From the cell containing the given text, extract its center point as [x, y] coordinate. 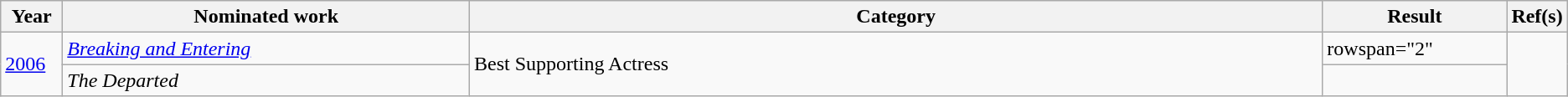
Result [1415, 17]
Best Supporting Actress [896, 64]
2006 [32, 64]
rowspan="2" [1415, 48]
Category [896, 17]
Year [32, 17]
Ref(s) [1537, 17]
Nominated work [266, 17]
Breaking and Entering [266, 48]
The Departed [266, 80]
